Capture the cell that displays the provided text and extract its (X, Y) central coordinate. 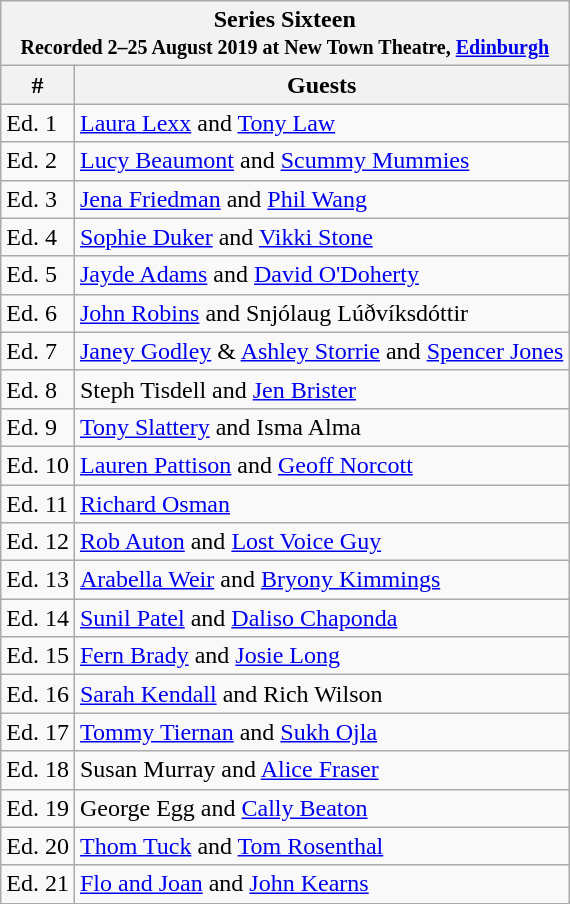
Tony Slattery and Isma Alma (321, 427)
Flo and Joan and John Kearns (321, 884)
Ed. 11 (38, 503)
Ed. 5 (38, 275)
Janey Godley & Ashley Storrie and Spencer Jones (321, 351)
Laura Lexx and Tony Law (321, 123)
# (38, 85)
Ed. 3 (38, 199)
Lucy Beaumont and Scummy Mummies (321, 161)
Lauren Pattison and Geoff Norcott (321, 465)
Ed. 17 (38, 732)
Ed. 9 (38, 427)
Jayde Adams and David O'Doherty (321, 275)
Tommy Tiernan and Sukh Ojla (321, 732)
Ed. 8 (38, 389)
Guests (321, 85)
Ed. 2 (38, 161)
Ed. 19 (38, 808)
Sunil Patel and Daliso Chaponda (321, 618)
Ed. 13 (38, 580)
Fern Brady and Josie Long (321, 656)
Ed. 12 (38, 542)
George Egg and Cally Beaton (321, 808)
Ed. 14 (38, 618)
Sophie Duker and Vikki Stone (321, 237)
Susan Murray and Alice Fraser (321, 770)
Jena Friedman and Phil Wang (321, 199)
Ed. 20 (38, 846)
Richard Osman (321, 503)
Ed. 18 (38, 770)
John Robins and Snjólaug Lúðvíksdóttir (321, 313)
Ed. 21 (38, 884)
Ed. 10 (38, 465)
Ed. 7 (38, 351)
Arabella Weir and Bryony Kimmings (321, 580)
Ed. 4 (38, 237)
Ed. 16 (38, 694)
Sarah Kendall and Rich Wilson (321, 694)
Thom Tuck and Tom Rosenthal (321, 846)
Ed. 6 (38, 313)
Series SixteenRecorded 2–25 August 2019 at New Town Theatre, Edinburgh (285, 34)
Ed. 1 (38, 123)
Ed. 15 (38, 656)
Steph Tisdell and Jen Brister (321, 389)
Rob Auton and Lost Voice Guy (321, 542)
